Output the [X, Y] coordinate of the center of the cell containing the given text.  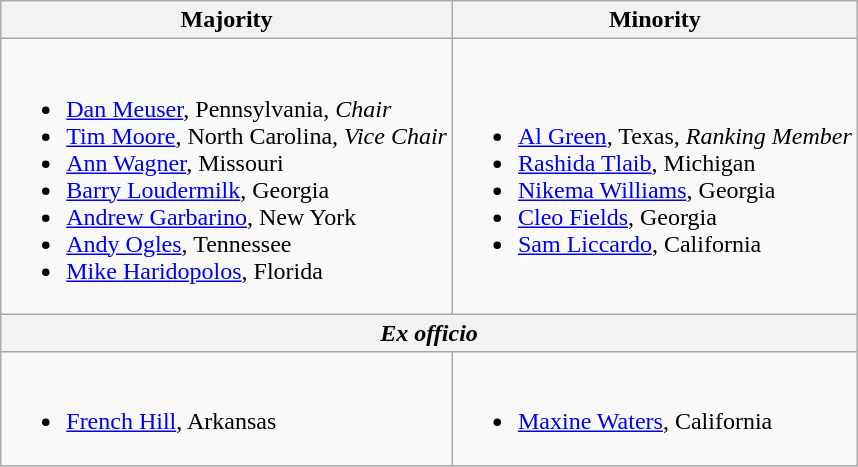
Minority [654, 20]
Maxine Waters, California [654, 408]
Ex officio [430, 333]
Al Green, Texas, Ranking MemberRashida Tlaib, MichiganNikema Williams, GeorgiaCleo Fields, GeorgiaSam Liccardo, California [654, 176]
French Hill, Arkansas [227, 408]
Majority [227, 20]
